Locate the cell with the specified text and output its [x, y] center coordinate. 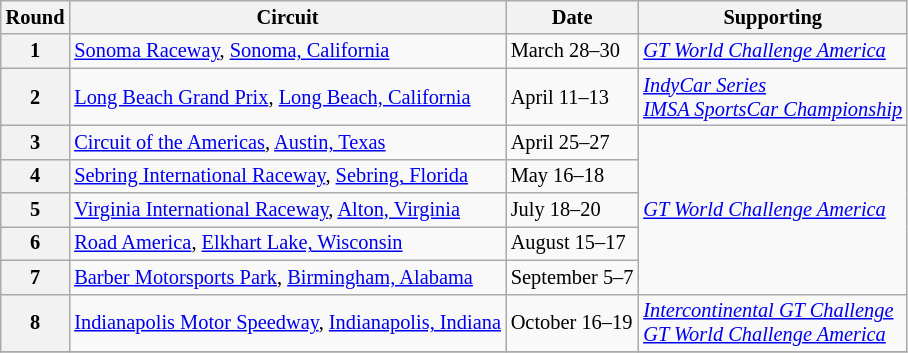
July 18–20 [572, 210]
3 [36, 142]
5 [36, 210]
September 5–7 [572, 277]
Road America, Elkhart Lake, Wisconsin [287, 243]
IndyCar SeriesIMSA SportsCar Championship [772, 97]
6 [36, 243]
April 25–27 [572, 142]
March 28–30 [572, 51]
Date [572, 17]
Virginia International Raceway, Alton, Virginia [287, 210]
Indianapolis Motor Speedway, Indianapolis, Indiana [287, 323]
2 [36, 97]
May 16–18 [572, 176]
Barber Motorsports Park, Birmingham, Alabama [287, 277]
8 [36, 323]
1 [36, 51]
Supporting [772, 17]
4 [36, 176]
Intercontinental GT ChallengeGT World Challenge America [772, 323]
7 [36, 277]
Circuit [287, 17]
Round [36, 17]
April 11–13 [572, 97]
October 16–19 [572, 323]
Sonoma Raceway, Sonoma, California [287, 51]
August 15–17 [572, 243]
Long Beach Grand Prix, Long Beach, California [287, 97]
Circuit of the Americas, Austin, Texas [287, 142]
Sebring International Raceway, Sebring, Florida [287, 176]
